Return the [X, Y] coordinate for the center point of the cell that contains the specified text.  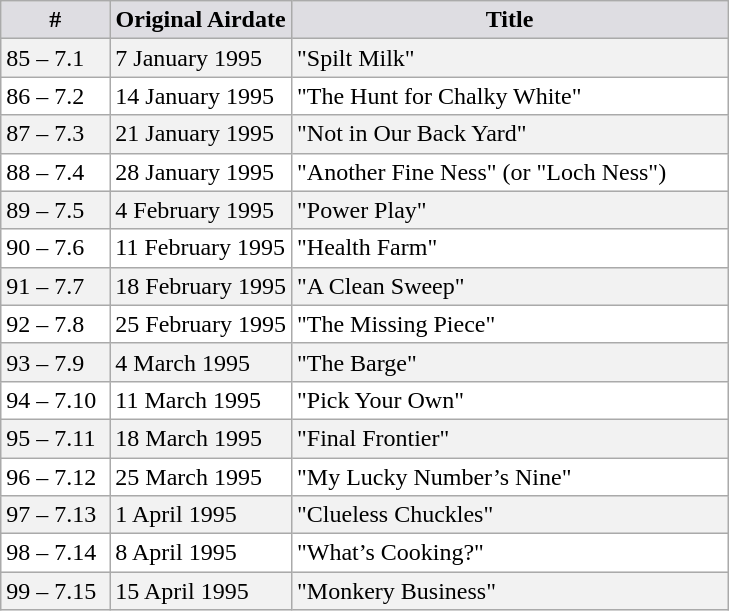
"Final Frontier" [509, 438]
96 – 7.12 [56, 477]
18 March 1995 [201, 438]
"Another Fine Ness" (or "Loch Ness") [509, 172]
11 February 1995 [201, 248]
18 February 1995 [201, 286]
15 April 1995 [201, 591]
87 – 7.3 [56, 134]
"The Barge" [509, 362]
11 March 1995 [201, 400]
# [56, 20]
21 January 1995 [201, 134]
Title [509, 20]
92 – 7.8 [56, 324]
86 – 7.2 [56, 96]
98 – 7.14 [56, 553]
4 February 1995 [201, 210]
28 January 1995 [201, 172]
85 – 7.1 [56, 58]
Original Airdate [201, 20]
95 – 7.11 [56, 438]
14 January 1995 [201, 96]
"Power Play" [509, 210]
"Not in Our Back Yard" [509, 134]
89 – 7.5 [56, 210]
"My Lucky Number’s Nine" [509, 477]
90 – 7.6 [56, 248]
"Health Farm" [509, 248]
97 – 7.13 [56, 515]
"The Hunt for Chalky White" [509, 96]
7 January 1995 [201, 58]
1 April 1995 [201, 515]
25 February 1995 [201, 324]
25 March 1995 [201, 477]
91 – 7.7 [56, 286]
"Monkery Business" [509, 591]
88 – 7.4 [56, 172]
"The Missing Piece" [509, 324]
8 April 1995 [201, 553]
"Pick Your Own" [509, 400]
"A Clean Sweep" [509, 286]
"Clueless Chuckles" [509, 515]
93 – 7.9 [56, 362]
94 – 7.10 [56, 400]
4 March 1995 [201, 362]
"Spilt Milk" [509, 58]
99 – 7.15 [56, 591]
"What’s Cooking?" [509, 553]
